Identify which cell holds the provided text, then report its [X, Y] central coordinate. 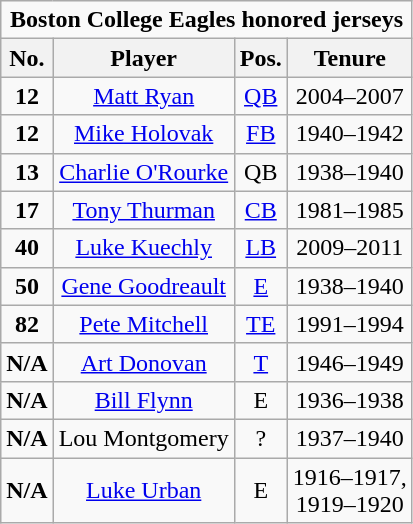
Boston College Eagles honored jerseys [207, 20]
Bill Flynn [144, 400]
LB [260, 248]
Lou Montgomery [144, 438]
1946–1949 [350, 362]
2004–2007 [350, 96]
FB [260, 134]
13 [27, 172]
50 [27, 286]
1991–1994 [350, 324]
1981–1985 [350, 210]
Mike Holovak [144, 134]
? [260, 438]
Matt Ryan [144, 96]
Charlie O'Rourke [144, 172]
1936–1938 [350, 400]
TE [260, 324]
Tony Thurman [144, 210]
2009–2011 [350, 248]
Gene Goodreault [144, 286]
Art Donovan [144, 362]
17 [27, 210]
Pos. [260, 58]
82 [27, 324]
T [260, 362]
Pete Mitchell [144, 324]
1916–1917, 1919–1920 [350, 490]
Luke Urban [144, 490]
40 [27, 248]
1937–1940 [350, 438]
1940–1942 [350, 134]
CB [260, 210]
Tenure [350, 58]
Player [144, 58]
Luke Kuechly [144, 248]
No. [27, 58]
